From the cell containing the given text, extract its center point as (X, Y) coordinate. 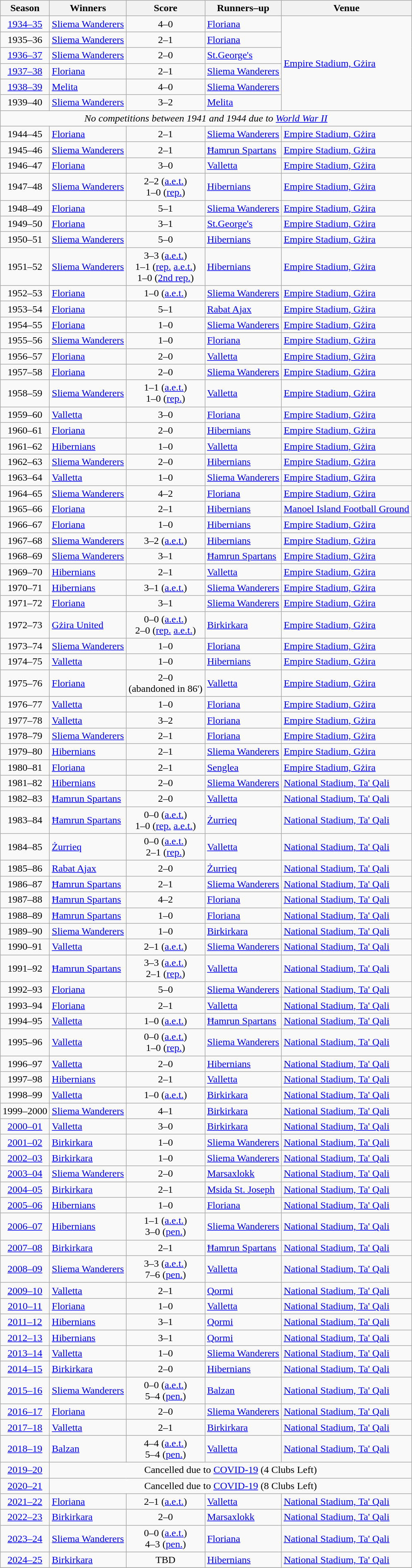
2024–25 (25, 1560)
1955–56 (25, 341)
2019–20 (25, 1470)
2012–13 (25, 1338)
Season (25, 8)
1998–99 (25, 1095)
Cancelled due to COVID-19 (4 Clubs Left) (231, 1470)
Msida St. Joseph (243, 1189)
2001–02 (25, 1142)
2004–05 (25, 1189)
2014–15 (25, 1369)
1989–90 (25, 931)
1982–83 (25, 799)
1979–80 (25, 751)
1980–81 (25, 767)
0–0 (a.e.t.)5–4 (pen.) (165, 1390)
Score (165, 8)
2007–08 (25, 1248)
1964–65 (25, 493)
4–4 (a.e.t.)5–4 (pen.) (165, 1449)
1972–73 (25, 625)
1934–35 (25, 24)
1997–98 (25, 1079)
1947–48 (25, 187)
2020–21 (25, 1486)
1975–76 (25, 683)
2006–07 (25, 1227)
1991–92 (25, 968)
1983–84 (25, 820)
1953–54 (25, 309)
1950–51 (25, 240)
2013–14 (25, 1354)
4–1 (165, 1111)
0–0 (a.e.t.)4–3 (pen.) (165, 1538)
1970–71 (25, 588)
1965–66 (25, 509)
1984–85 (25, 847)
1959–60 (25, 415)
2002–03 (25, 1158)
3–3 (a.e.t.)2–1 (rep.) (165, 968)
1949–50 (25, 224)
1960–61 (25, 430)
TBD (165, 1560)
1954–55 (25, 325)
2003–04 (25, 1174)
1948–49 (25, 208)
2008–09 (25, 1269)
1995–96 (25, 1042)
1986–87 (25, 884)
0–0 (a.e.t.)2–0 (rep. a.e.t.) (165, 625)
1992–93 (25, 989)
2022–23 (25, 1517)
2010–11 (25, 1306)
1952–53 (25, 293)
2–2 (a.e.t.)1–0 (rep.) (165, 187)
1978–79 (25, 736)
1966–67 (25, 525)
3–3 (a.e.t.)7–6 (pen.) (165, 1269)
1935–36 (25, 40)
1987–88 (25, 900)
2–0(abandoned in 86') (165, 683)
1961–62 (25, 446)
1958–59 (25, 393)
2009–10 (25, 1290)
1938–39 (25, 87)
1994–95 (25, 1021)
1976–77 (25, 704)
2021–22 (25, 1501)
1944–45 (25, 134)
1945–46 (25, 150)
Runners–up (243, 8)
1937–38 (25, 71)
1973–74 (25, 646)
1974–75 (25, 662)
1963–64 (25, 477)
1969–70 (25, 572)
1996–97 (25, 1063)
2015–16 (25, 1390)
2017–18 (25, 1427)
1–1 (a.e.t.)1–0 (rep.) (165, 393)
1939–40 (25, 102)
No competitions between 1941 and 1944 due to World War II (206, 118)
1936–37 (25, 55)
Gżira United (88, 625)
3–2 (a.e.t.) (165, 541)
3–3 (a.e.t.)1–1 (rep. a.e.t.)1–0 (2nd rep.) (165, 267)
Manoel Island Football Ground (346, 509)
2000–01 (25, 1127)
1962–63 (25, 462)
1999–2000 (25, 1111)
1988–89 (25, 915)
1993–94 (25, 1005)
Venue (346, 8)
1951–52 (25, 267)
1–1 (a.e.t.)3–0 (pen.) (165, 1227)
1977–78 (25, 720)
0–0 (a.e.t.)1–0 (rep.) (165, 1042)
0–0 (a.e.t.)1–0 (rep. a.e.t.) (165, 820)
1967–68 (25, 541)
2016–17 (25, 1412)
0–0 (a.e.t.)2–1 (rep.) (165, 847)
1981–82 (25, 783)
1971–72 (25, 603)
2018–19 (25, 1449)
1946–47 (25, 165)
1968–69 (25, 556)
1956–57 (25, 356)
2011–12 (25, 1322)
1990–91 (25, 947)
Senglea (243, 767)
Cancelled due to COVID-19 (8 Clubs Left) (231, 1486)
2005–06 (25, 1205)
2023–24 (25, 1538)
1985–86 (25, 868)
Winners (88, 8)
3–1 (a.e.t.) (165, 588)
1957–58 (25, 372)
